Return [x, y] of the center of cell containing provided text 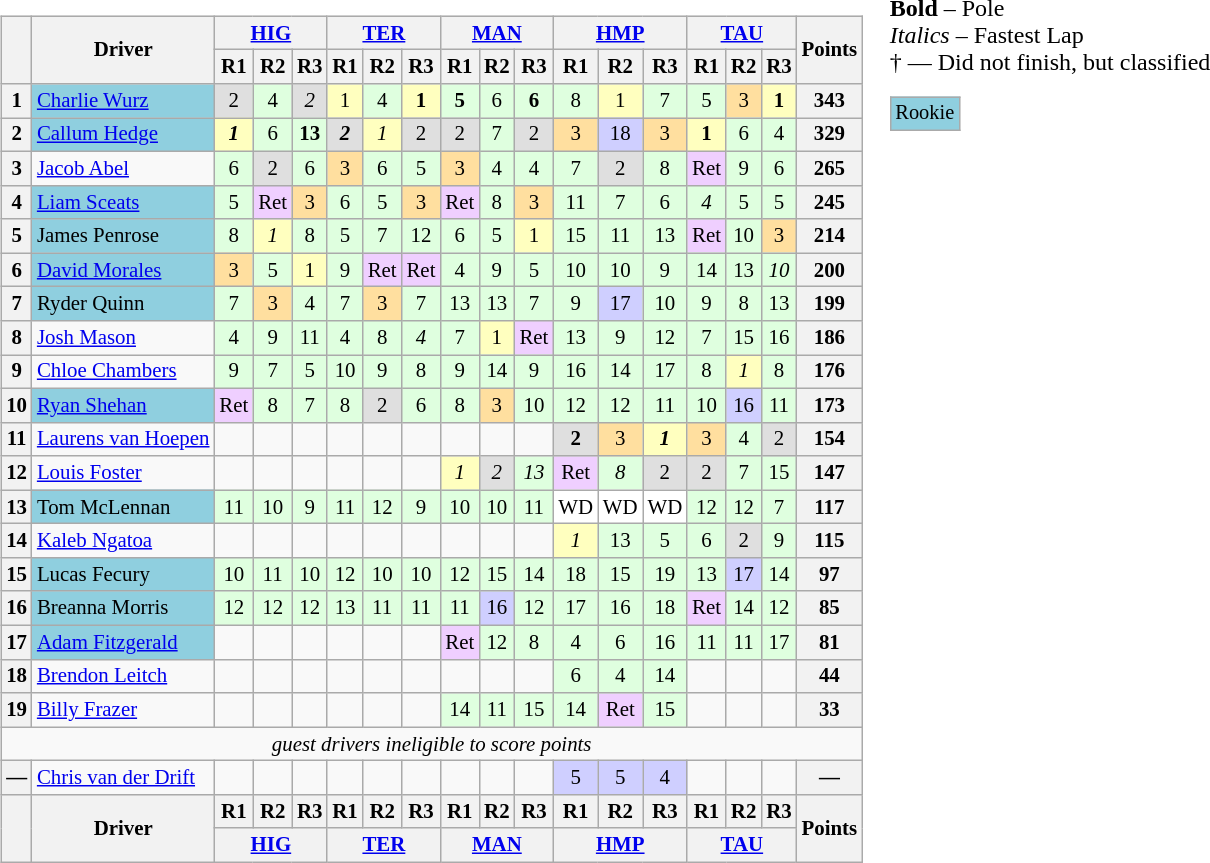
343 [830, 101]
265 [830, 168]
Liam Sceats [123, 202]
44 [830, 676]
115 [830, 541]
Lucas Fecury [123, 575]
329 [830, 135]
154 [830, 439]
Charlie Wurz [123, 101]
Jacob Abel [123, 168]
Rookie [924, 114]
214 [830, 236]
Ryder Quinn [123, 304]
Josh Mason [123, 338]
200 [830, 270]
33 [830, 710]
176 [830, 372]
199 [830, 304]
Breanna Morris [123, 608]
117 [830, 507]
James Penrose [123, 236]
81 [830, 642]
97 [830, 575]
Chris van der Drift [123, 778]
Louis Foster [123, 473]
Billy Frazer [123, 710]
guest drivers ineligible to score points [432, 744]
Kaleb Ngatoa [123, 541]
245 [830, 202]
173 [830, 405]
186 [830, 338]
David Morales [123, 270]
147 [830, 473]
Laurens van Hoepen [123, 439]
Chloe Chambers [123, 372]
Adam Fitzgerald [123, 642]
Callum Hedge [123, 135]
Tom McLennan [123, 507]
Ryan Shehan [123, 405]
85 [830, 608]
Brendon Leitch [123, 676]
